Return the (x, y) coordinate for the center point of the cell that contains the specified text.  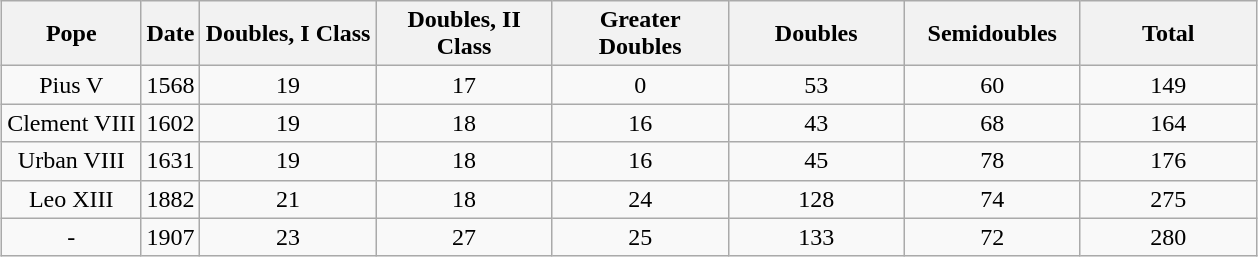
Clement VIII (72, 123)
- (72, 237)
Pope (72, 34)
Greater Doubles (640, 34)
1882 (170, 199)
74 (992, 199)
164 (1168, 123)
53 (816, 85)
Leo XIII (72, 199)
Urban VIII (72, 161)
275 (1168, 199)
Date (170, 34)
25 (640, 237)
72 (992, 237)
Semidoubles (992, 34)
24 (640, 199)
Total (1168, 34)
1602 (170, 123)
280 (1168, 237)
27 (464, 237)
45 (816, 161)
133 (816, 237)
17 (464, 85)
60 (992, 85)
23 (288, 237)
1631 (170, 161)
Doubles (816, 34)
43 (816, 123)
1907 (170, 237)
149 (1168, 85)
Doubles, I Class (288, 34)
68 (992, 123)
Pius V (72, 85)
21 (288, 199)
0 (640, 85)
78 (992, 161)
128 (816, 199)
Doubles, II Class (464, 34)
1568 (170, 85)
176 (1168, 161)
